From the cell containing the given text, extract its center point as (x, y) coordinate. 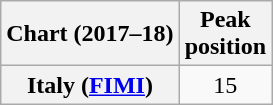
Chart (2017–18) (90, 34)
15 (225, 85)
Peakposition (225, 34)
Italy (FIMI) (90, 85)
